From the cell containing the given text, extract its center point as [X, Y] coordinate. 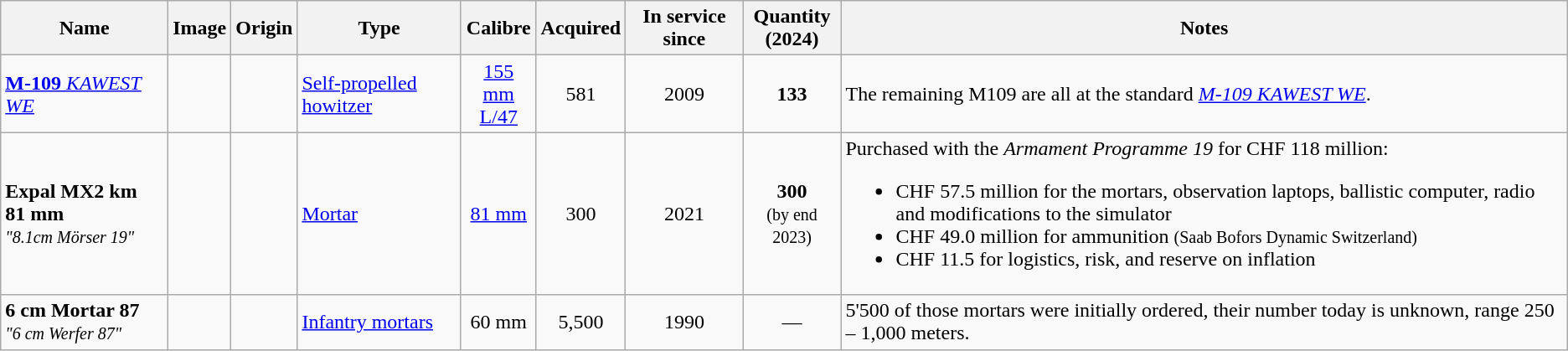
300(by end 2023) [792, 214]
Self-propelled howitzer [379, 94]
Name [85, 28]
Image [199, 28]
133 [792, 94]
Infantry mortars [379, 322]
The remaining M109 are all at the standard M-109 KAWEST WE. [1204, 94]
2021 [684, 214]
155 mm L/47 [498, 94]
Type [379, 28]
5'500 of those mortars were initially ordered, their number today is unknown, range 250 – 1,000 meters. [1204, 322]
1990 [684, 322]
5,500 [581, 322]
581 [581, 94]
M-109 KAWEST WE [85, 94]
60 mm [498, 322]
Mortar [379, 214]
— [792, 322]
2009 [684, 94]
81 mm [498, 214]
Expal MX2 km 81 mm"8.1cm Mörser 19" [85, 214]
Acquired [581, 28]
Quantity(2024) [792, 28]
In service since [684, 28]
300 [581, 214]
6 cm Mortar 87"6 cm Werfer 87" [85, 322]
Notes [1204, 28]
Calibre [498, 28]
Origin [265, 28]
